Locate the cell with the specified text and output its [X, Y] center coordinate. 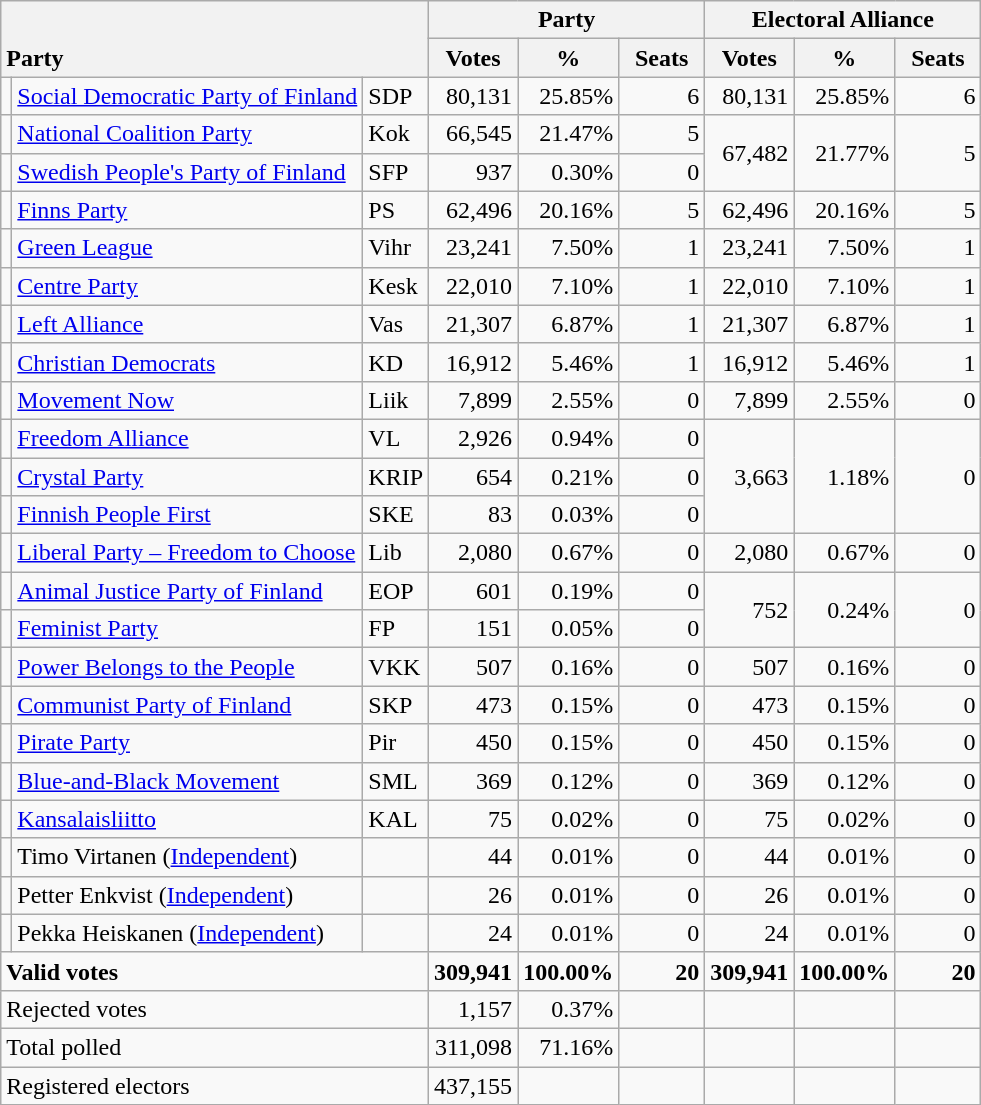
Lib [396, 553]
0.05% [568, 629]
Pekka Heiskanen (Independent) [188, 933]
601 [474, 591]
VKK [396, 667]
Crystal Party [188, 477]
0.30% [568, 172]
Social Democratic Party of Finland [188, 96]
Green League [188, 248]
752 [750, 610]
0.37% [568, 1009]
KAL [396, 819]
KD [396, 362]
Left Alliance [188, 324]
Feminist Party [188, 629]
437,155 [474, 1085]
Blue-and-Black Movement [188, 781]
Valid votes [215, 971]
0.21% [568, 477]
Kesk [396, 286]
1,157 [474, 1009]
Liik [396, 400]
Communist Party of Finland [188, 705]
SKE [396, 515]
Finnish People First [188, 515]
Vas [396, 324]
66,545 [474, 134]
3,663 [750, 476]
Movement Now [188, 400]
SFP [396, 172]
Pir [396, 743]
Swedish People's Party of Finland [188, 172]
21.47% [568, 134]
0.24% [844, 610]
Petter Enkvist (Independent) [188, 895]
0.94% [568, 438]
937 [474, 172]
Electoral Alliance [843, 20]
Rejected votes [215, 1009]
SML [396, 781]
2,926 [474, 438]
Timo Virtanen (Independent) [188, 857]
SDP [396, 96]
0.03% [568, 515]
Vihr [396, 248]
67,482 [750, 153]
Total polled [215, 1047]
Kok [396, 134]
21.77% [844, 153]
VL [396, 438]
Power Belongs to the People [188, 667]
National Coalition Party [188, 134]
311,098 [474, 1047]
Pirate Party [188, 743]
Finns Party [188, 210]
151 [474, 629]
SKP [396, 705]
Registered electors [215, 1085]
Liberal Party – Freedom to Choose [188, 553]
Kansalaisliitto [188, 819]
Centre Party [188, 286]
Freedom Alliance [188, 438]
1.18% [844, 476]
Christian Democrats [188, 362]
0.19% [568, 591]
KRIP [396, 477]
Animal Justice Party of Finland [188, 591]
FP [396, 629]
83 [474, 515]
654 [474, 477]
PS [396, 210]
71.16% [568, 1047]
EOP [396, 591]
